Pinpoint the cell where the given text exists, returning its (X, Y) midpoint coordinate. 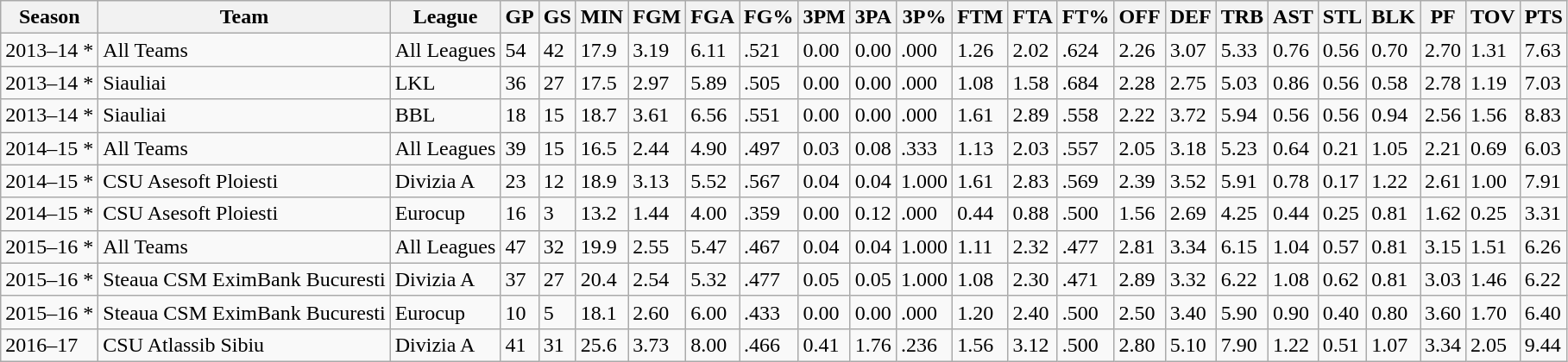
6.56 (713, 115)
MIN (601, 17)
3.18 (1191, 148)
0.58 (1394, 83)
1.11 (980, 247)
5.94 (1242, 115)
3.12 (1032, 345)
8.83 (1543, 115)
GP (520, 17)
2.03 (1032, 148)
18.9 (601, 181)
.433 (769, 312)
.684 (1086, 83)
.569 (1086, 181)
6.03 (1543, 148)
3.03 (1443, 279)
0.78 (1294, 181)
GS (557, 17)
2.02 (1032, 50)
6.11 (713, 50)
47 (520, 247)
1.19 (1493, 83)
2.83 (1032, 181)
3.40 (1191, 312)
.551 (769, 115)
.521 (769, 50)
2.56 (1443, 115)
19.9 (601, 247)
TOV (1493, 17)
3.61 (658, 115)
12 (557, 181)
6.26 (1543, 247)
3.60 (1443, 312)
6.00 (713, 312)
FGM (658, 17)
.497 (769, 148)
17.9 (601, 50)
0.21 (1342, 148)
0.94 (1394, 115)
FTM (980, 17)
0.40 (1342, 312)
1.07 (1394, 345)
16.5 (601, 148)
.624 (1086, 50)
18.1 (601, 312)
.557 (1086, 148)
17.5 (601, 83)
PTS (1543, 17)
0.62 (1342, 279)
0.41 (824, 345)
2.22 (1139, 115)
3.73 (658, 345)
2.26 (1139, 50)
3PM (824, 17)
3 (557, 214)
1.46 (1493, 279)
2.32 (1032, 247)
3.07 (1191, 50)
1.26 (980, 50)
FT% (1086, 17)
0.90 (1294, 312)
18.7 (601, 115)
0.57 (1342, 247)
0.86 (1294, 83)
FG% (769, 17)
7.63 (1543, 50)
23 (520, 181)
5.91 (1242, 181)
0.08 (873, 148)
5.33 (1242, 50)
5.90 (1242, 312)
.467 (769, 247)
0.88 (1032, 214)
3P% (925, 17)
1.20 (980, 312)
3.19 (658, 50)
5.10 (1191, 345)
7.03 (1543, 83)
2.69 (1191, 214)
4.00 (713, 214)
5.52 (713, 181)
LKL (445, 83)
32 (557, 247)
4.25 (1242, 214)
0.51 (1342, 345)
1.76 (873, 345)
FTA (1032, 17)
.359 (769, 214)
0.76 (1294, 50)
BLK (1394, 17)
2.70 (1443, 50)
0.03 (824, 148)
42 (557, 50)
.505 (769, 83)
1.13 (980, 148)
.471 (1086, 279)
1.70 (1493, 312)
2.21 (1443, 148)
STL (1342, 17)
3.31 (1543, 214)
2.78 (1443, 83)
4.90 (713, 148)
9.44 (1543, 345)
2.30 (1032, 279)
0.80 (1394, 312)
5.89 (713, 83)
.466 (769, 345)
League (445, 17)
10 (520, 312)
2.40 (1032, 312)
6.40 (1543, 312)
Team (244, 17)
36 (520, 83)
16 (520, 214)
3PA (873, 17)
Season (50, 17)
41 (520, 345)
2.80 (1139, 345)
5 (557, 312)
BBL (445, 115)
3.52 (1191, 181)
1.31 (1493, 50)
3.13 (658, 181)
PF (1443, 17)
13.2 (601, 214)
2.97 (658, 83)
1.62 (1443, 214)
0.12 (873, 214)
3.32 (1191, 279)
31 (557, 345)
2.60 (658, 312)
3.72 (1191, 115)
1.44 (658, 214)
CSU Atlassib Sibiu (244, 345)
2.61 (1443, 181)
5.03 (1242, 83)
TRB (1242, 17)
.567 (769, 181)
.558 (1086, 115)
OFF (1139, 17)
8.00 (713, 345)
2.50 (1139, 312)
0.70 (1394, 50)
20.4 (601, 279)
.333 (925, 148)
2.75 (1191, 83)
3.15 (1443, 247)
7.91 (1543, 181)
2.28 (1139, 83)
2.81 (1139, 247)
39 (520, 148)
1.04 (1294, 247)
2.55 (658, 247)
1.00 (1493, 181)
54 (520, 50)
6.15 (1242, 247)
2.39 (1139, 181)
7.90 (1242, 345)
FGA (713, 17)
37 (520, 279)
2.54 (658, 279)
0.69 (1493, 148)
2.44 (658, 148)
5.23 (1242, 148)
AST (1294, 17)
.236 (925, 345)
DEF (1191, 17)
2016–17 (50, 345)
25.6 (601, 345)
1.05 (1394, 148)
5.32 (713, 279)
0.64 (1294, 148)
1.51 (1493, 247)
18 (520, 115)
0.17 (1342, 181)
5.47 (713, 247)
1.58 (1032, 83)
